Pinpoint the cell where the given text exists, returning its [x, y] midpoint coordinate. 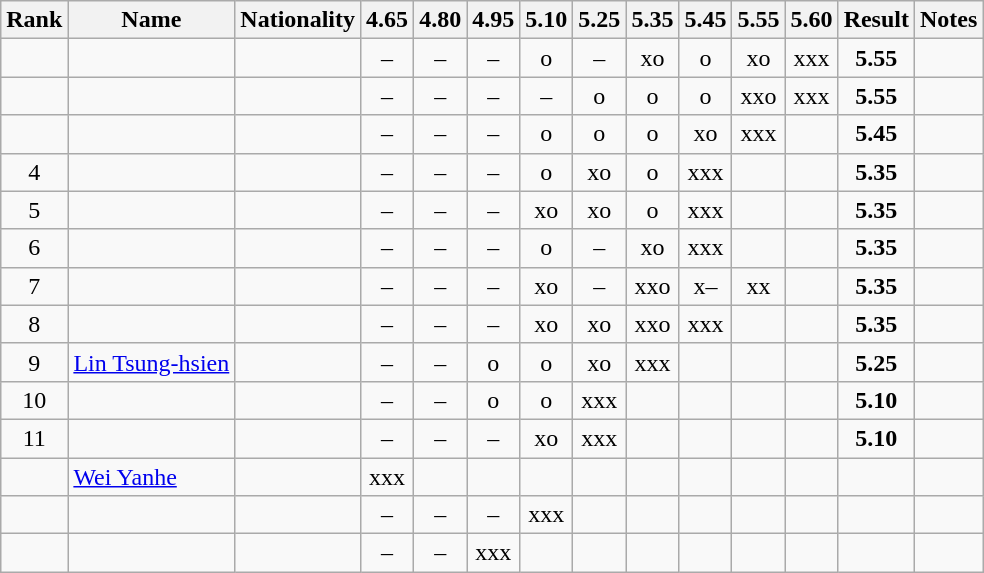
10 [34, 400]
4 [34, 172]
11 [34, 438]
Lin Tsung-hsien [152, 362]
5 [34, 210]
6 [34, 248]
xx [758, 286]
4.95 [494, 20]
Name [152, 20]
8 [34, 324]
x– [706, 286]
9 [34, 362]
Wei Yanhe [152, 477]
Rank [34, 20]
4.80 [440, 20]
7 [34, 286]
Result [876, 20]
4.65 [388, 20]
5.60 [812, 20]
Notes [949, 20]
Nationality [298, 20]
